From the cell containing the given text, extract its center point as [X, Y] coordinate. 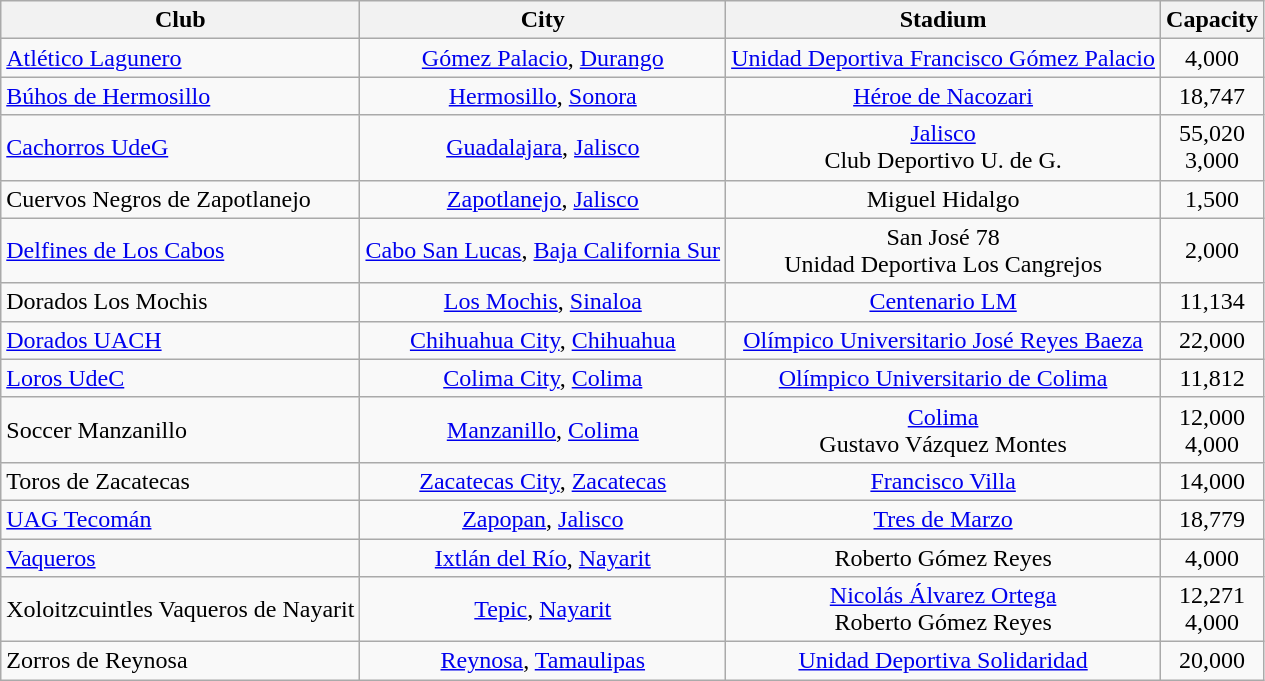
Cachorros UdeG [180, 148]
Olímpico Universitario José Reyes Baeza [944, 340]
Stadium [944, 20]
Chihuahua City, Chihuahua [543, 340]
Club [180, 20]
Soccer Manzanillo [180, 430]
Vaqueros [180, 557]
San José 78Unidad Deportiva Los Cangrejos [944, 250]
Los Mochis, Sinaloa [543, 302]
18,747 [1212, 96]
12,2714,000 [1212, 610]
Xoloitzcuintles Vaqueros de Nayarit [180, 610]
Tepic, Nayarit [543, 610]
Zapotlanejo, Jalisco [543, 199]
Dorados Los Mochis [180, 302]
Olímpico Universitario de Colima [944, 378]
Miguel Hidalgo [944, 199]
Ixtlán del Río, Nayarit [543, 557]
Héroe de Nacozari [944, 96]
Roberto Gómez Reyes [944, 557]
Colima City, Colima [543, 378]
14,000 [1212, 481]
ColimaGustavo Vázquez Montes [944, 430]
Atlético Lagunero [180, 58]
Zacatecas City, Zacatecas [543, 481]
Toros de Zacatecas [180, 481]
UAG Tecomán [180, 519]
Guadalajara, Jalisco [543, 148]
11,812 [1212, 378]
Unidad Deportiva Francisco Gómez Palacio [944, 58]
18,779 [1212, 519]
20,000 [1212, 661]
Dorados UACH [180, 340]
Cabo San Lucas, Baja California Sur [543, 250]
Loros UdeC [180, 378]
Delfines de Los Cabos [180, 250]
Unidad Deportiva Solidaridad [944, 661]
JaliscoClub Deportivo U. de G. [944, 148]
11,134 [1212, 302]
Manzanillo, Colima [543, 430]
Reynosa, Tamaulipas [543, 661]
Francisco Villa [944, 481]
1,500 [1212, 199]
Hermosillo, Sonora [543, 96]
Centenario LM [944, 302]
Zorros de Reynosa [180, 661]
12,0004,000 [1212, 430]
Nicolás Álvarez OrtegaRoberto Gómez Reyes [944, 610]
Búhos de Hermosillo [180, 96]
City [543, 20]
Tres de Marzo [944, 519]
22,000 [1212, 340]
Zapopan, Jalisco [543, 519]
2,000 [1212, 250]
55,0203,000 [1212, 148]
Cuervos Negros de Zapotlanejo [180, 199]
Capacity [1212, 20]
Gómez Palacio, Durango [543, 58]
